For the text-containing cell, return its midpoint in [X, Y] coordinate format. 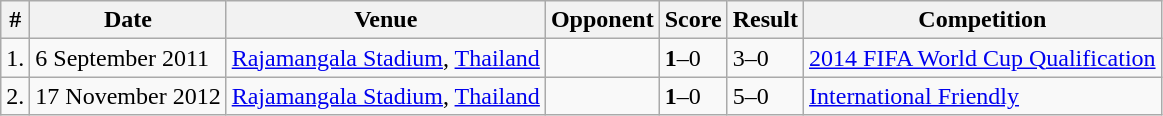
Result [765, 20]
Competition [983, 20]
Venue [386, 20]
6 September 2011 [128, 58]
5–0 [765, 96]
Date [128, 20]
1. [16, 58]
2014 FIFA World Cup Qualification [983, 58]
Score [693, 20]
# [16, 20]
3–0 [765, 58]
2. [16, 96]
17 November 2012 [128, 96]
International Friendly [983, 96]
Opponent [602, 20]
